Scan for the cell matching the given text and deliver its [x, y] coordinate at center. 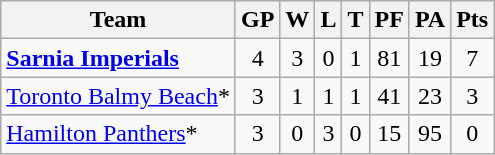
15 [389, 134]
Toronto Balmy Beach* [118, 96]
7 [472, 58]
Hamilton Panthers* [118, 134]
T [356, 20]
GP [257, 20]
Sarnia Imperials [118, 58]
81 [389, 58]
19 [430, 58]
W [298, 20]
41 [389, 96]
PF [389, 20]
4 [257, 58]
PA [430, 20]
Pts [472, 20]
L [328, 20]
95 [430, 134]
Team [118, 20]
23 [430, 96]
